Find where the given text appears and provide that cell's center as [X, Y] coordinate. 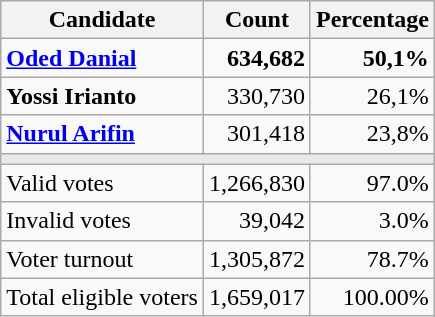
Voter turnout [102, 259]
634,682 [256, 58]
Candidate [102, 20]
Count [256, 20]
97.0% [372, 183]
Valid votes [102, 183]
23,8% [372, 134]
78.7% [372, 259]
Invalid votes [102, 221]
301,418 [256, 134]
1,266,830 [256, 183]
26,1% [372, 96]
1,305,872 [256, 259]
Nurul Arifin [102, 134]
Yossi Irianto [102, 96]
Total eligible voters [102, 297]
Oded Danial [102, 58]
50,1% [372, 58]
1,659,017 [256, 297]
39,042 [256, 221]
330,730 [256, 96]
3.0% [372, 221]
Percentage [372, 20]
100.00% [372, 297]
